Locate the cell with the specified text and output its [X, Y] center coordinate. 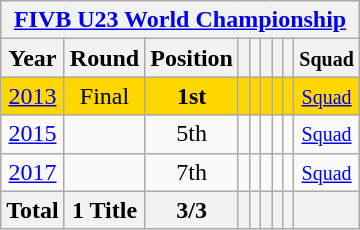
Total [33, 210]
Position [192, 58]
Round [104, 58]
Final [104, 96]
1st [192, 96]
2017 [33, 172]
1 Title [104, 210]
3/3 [192, 210]
Year [33, 58]
FIVB U23 World Championship [180, 20]
2015 [33, 134]
7th [192, 172]
5th [192, 134]
2013 [33, 96]
